From the cell containing the given text, extract its center point as [x, y] coordinate. 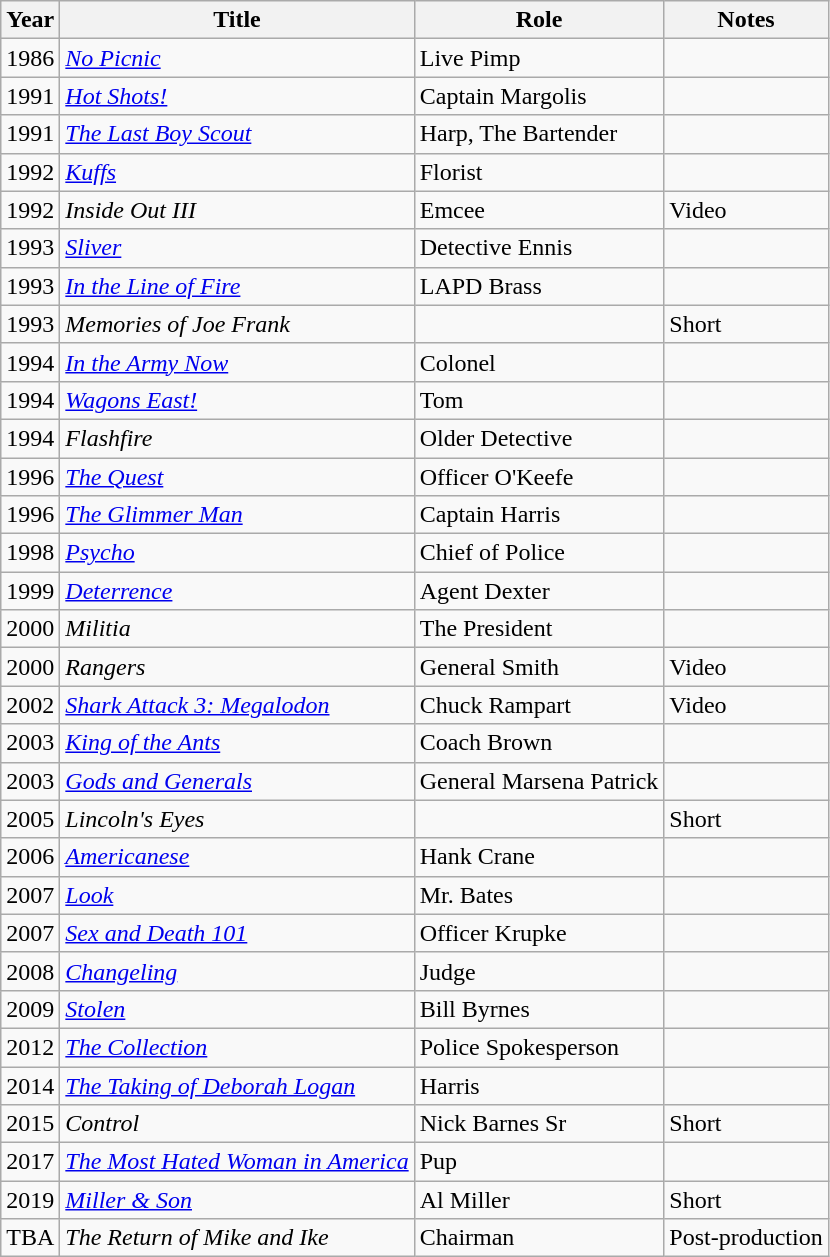
Sex and Death 101 [237, 933]
2009 [30, 1009]
Agent Dexter [539, 591]
Americanese [237, 857]
Pup [539, 1162]
Harp, The Bartender [539, 134]
Hot Shots! [237, 96]
Tom [539, 400]
Inside Out III [237, 210]
Chief of Police [539, 553]
Chuck Rampart [539, 705]
Rangers [237, 667]
Flashfire [237, 438]
2015 [30, 1124]
Nick Barnes Sr [539, 1124]
2006 [30, 857]
Officer O'Keefe [539, 477]
Post-production [746, 1238]
Sliver [237, 248]
Psycho [237, 553]
Bill Byrnes [539, 1009]
No Picnic [237, 58]
King of the Ants [237, 743]
2005 [30, 819]
Title [237, 20]
In the Army Now [237, 362]
Chairman [539, 1238]
2008 [30, 971]
Lincoln's Eyes [237, 819]
Memories of Joe Frank [237, 324]
Notes [746, 20]
Gods and Generals [237, 781]
In the Line of Fire [237, 286]
Harris [539, 1085]
Mr. Bates [539, 895]
General Marsena Patrick [539, 781]
Wagons East! [237, 400]
Hank Crane [539, 857]
Captain Margolis [539, 96]
The Taking of Deborah Logan [237, 1085]
Control [237, 1124]
Judge [539, 971]
Shark Attack 3: Megalodon [237, 705]
Stolen [237, 1009]
Police Spokesperson [539, 1047]
Older Detective [539, 438]
General Smith [539, 667]
The Glimmer Man [237, 515]
Colonel [539, 362]
Miller & Son [237, 1200]
Militia [237, 629]
Live Pimp [539, 58]
Deterrence [237, 591]
The Return of Mike and Ike [237, 1238]
The President [539, 629]
Al Miller [539, 1200]
Look [237, 895]
The Most Hated Woman in America [237, 1162]
1999 [30, 591]
The Collection [237, 1047]
1998 [30, 553]
Officer Krupke [539, 933]
2017 [30, 1162]
Captain Harris [539, 515]
2012 [30, 1047]
Detective Ennis [539, 248]
Changeling [237, 971]
Florist [539, 172]
Role [539, 20]
2014 [30, 1085]
2019 [30, 1200]
Coach Brown [539, 743]
LAPD Brass [539, 286]
Emcee [539, 210]
Kuffs [237, 172]
1986 [30, 58]
2002 [30, 705]
Year [30, 20]
TBA [30, 1238]
The Quest [237, 477]
The Last Boy Scout [237, 134]
